For the text-containing cell, return its midpoint in [x, y] coordinate format. 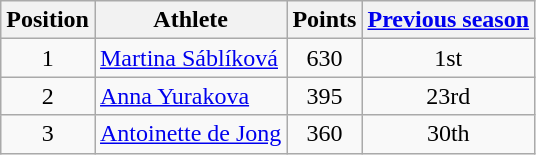
Points [324, 20]
23rd [448, 96]
30th [448, 134]
2 [48, 96]
1st [448, 58]
Athlete [190, 20]
630 [324, 58]
Position [48, 20]
Previous season [448, 20]
Anna Yurakova [190, 96]
Antoinette de Jong [190, 134]
1 [48, 58]
3 [48, 134]
Martina Sáblíková [190, 58]
395 [324, 96]
360 [324, 134]
